Provide the [x, y] coordinate of the cell's center where the given text is located.  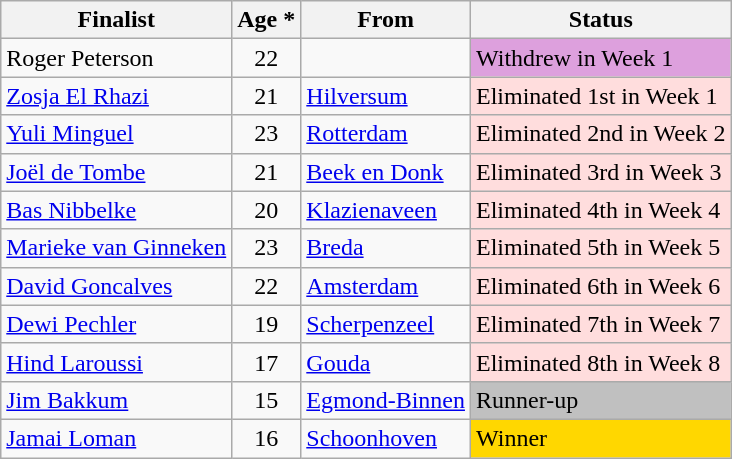
Marieke van Ginneken [116, 248]
Roger Peterson [116, 58]
Eliminated 7th in Week 7 [600, 324]
Egmond-Binnen [386, 400]
Rotterdam [386, 134]
Beek en Donk [386, 172]
Bas Nibbelke [116, 210]
Eliminated 1st in Week 1 [600, 96]
20 [266, 210]
Eliminated 2nd in Week 2 [600, 134]
Eliminated 8th in Week 8 [600, 362]
Eliminated 3rd in Week 3 [600, 172]
Hilversum [386, 96]
Eliminated 5th in Week 5 [600, 248]
David Goncalves [116, 286]
Joël de Tombe [116, 172]
Status [600, 20]
Yuli Minguel [116, 134]
From [386, 20]
19 [266, 324]
Breda [386, 248]
Amsterdam [386, 286]
Zosja El Rhazi [116, 96]
Finalist [116, 20]
Winner [600, 438]
Schoonhoven [386, 438]
15 [266, 400]
Jamai Loman [116, 438]
16 [266, 438]
Withdrew in Week 1 [600, 58]
Scherpenzeel [386, 324]
Runner-up [600, 400]
Age * [266, 20]
Eliminated 6th in Week 6 [600, 286]
Gouda [386, 362]
Jim Bakkum [116, 400]
Dewi Pechler [116, 324]
17 [266, 362]
Hind Laroussi [116, 362]
Eliminated 4th in Week 4 [600, 210]
Klazienaveen [386, 210]
